Scan for the cell matching the given text and deliver its (x, y) coordinate at center. 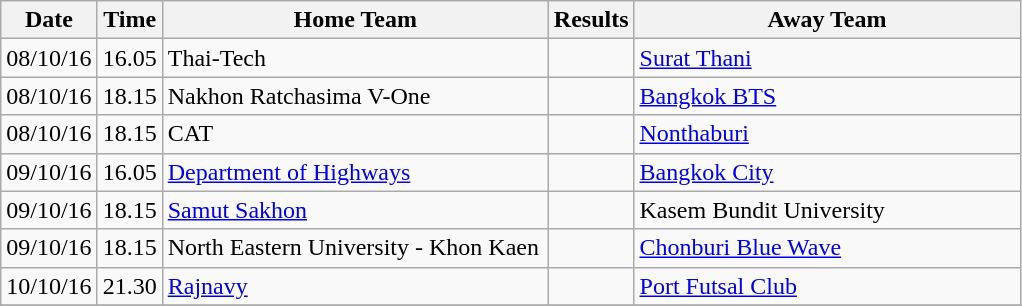
Date (49, 20)
Nonthaburi (827, 134)
Bangkok BTS (827, 96)
Bangkok City (827, 172)
Surat Thani (827, 58)
Thai-Tech (355, 58)
Kasem Bundit University (827, 210)
21.30 (130, 286)
Time (130, 20)
Away Team (827, 20)
Department of Highways (355, 172)
Nakhon Ratchasima V-One (355, 96)
Home Team (355, 20)
Chonburi Blue Wave (827, 248)
Port Futsal Club (827, 286)
Samut Sakhon (355, 210)
Rajnavy (355, 286)
CAT (355, 134)
North Eastern University - Khon Kaen (355, 248)
Results (591, 20)
10/10/16 (49, 286)
